Output the [x, y] coordinate of the center of the cell containing the given text.  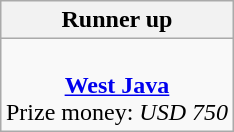
West JavaPrize money: USD 750 [116, 85]
Runner up [116, 20]
